Pinpoint the cell where the given text exists, returning its [x, y] midpoint coordinate. 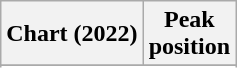
Peakposition [189, 34]
Chart (2022) [72, 34]
